Identify which cell holds the provided text, then report its (X, Y) central coordinate. 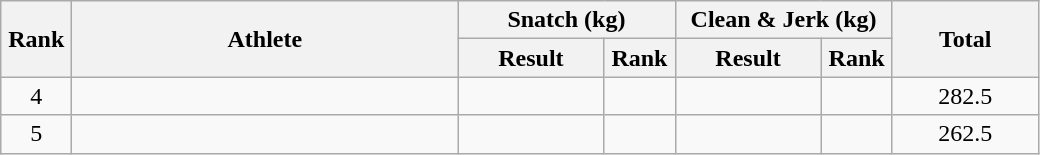
Athlete (265, 39)
Snatch (kg) (566, 20)
Clean & Jerk (kg) (784, 20)
262.5 (965, 134)
Total (965, 39)
5 (36, 134)
282.5 (965, 96)
4 (36, 96)
